Search for the cell housing the specified text and yield its [X, Y] center coordinate. 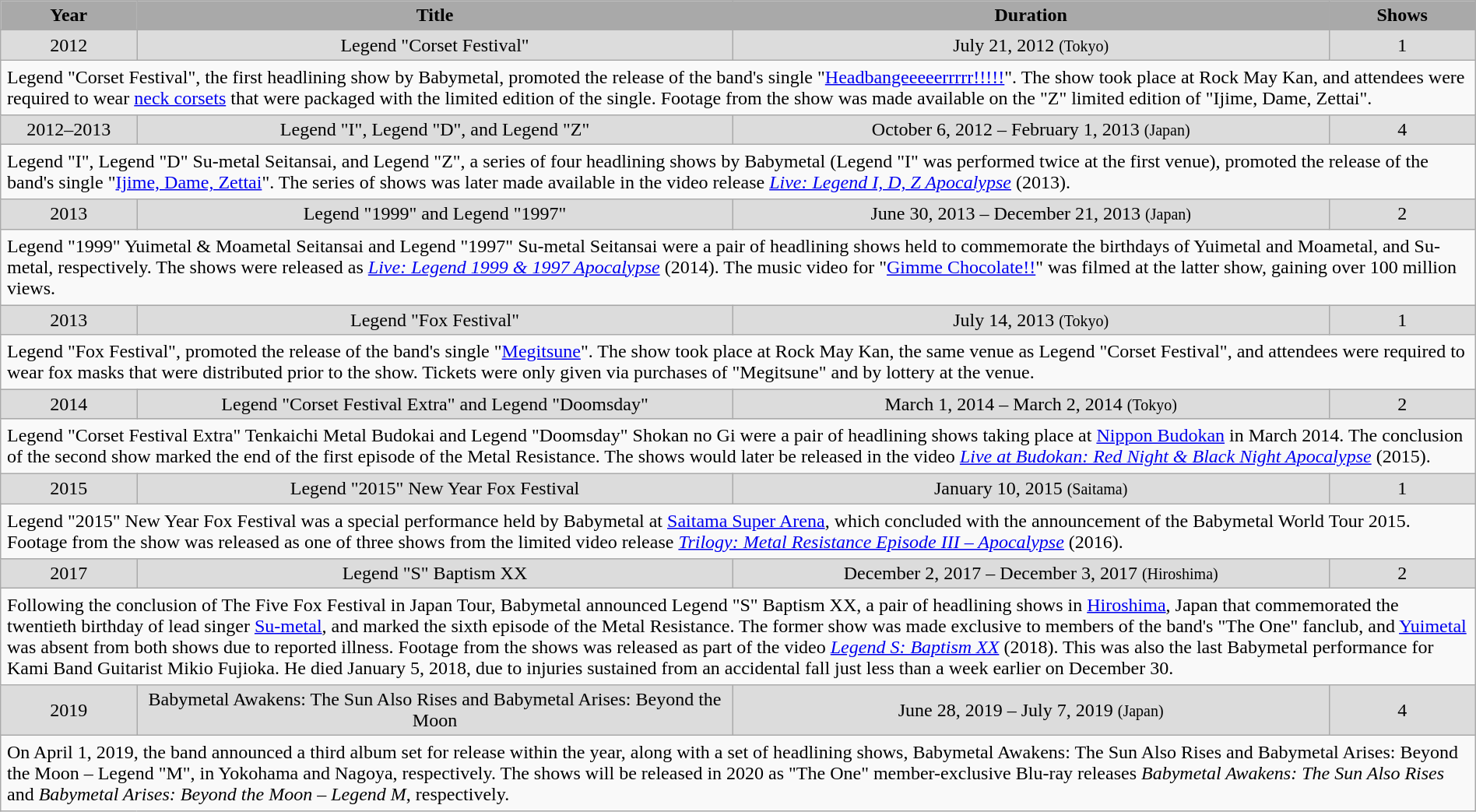
June 30, 2013 – December 21, 2013 (Japan) [1031, 214]
2012 [69, 45]
March 1, 2014 – March 2, 2014 (Tokyo) [1031, 404]
Legend "2015" New Year Fox Festival [435, 489]
July 21, 2012 (Tokyo) [1031, 45]
2014 [69, 404]
Legend "I", Legend "D", and Legend "Z" [435, 129]
Title [435, 16]
January 10, 2015 (Saitama) [1031, 489]
Legend "S" Baptism XX [435, 573]
October 6, 2012 – February 1, 2013 (Japan) [1031, 129]
2019 [69, 710]
2015 [69, 489]
December 2, 2017 – December 3, 2017 (Hiroshima) [1031, 573]
Legend "Fox Festival" [435, 320]
Legend "Corset Festival Extra" and Legend "Doomsday" [435, 404]
Year [69, 16]
2012–2013 [69, 129]
June 28, 2019 – July 7, 2019 (Japan) [1031, 710]
Babymetal Awakens: The Sun Also Rises and Babymetal Arises: Beyond the Moon [435, 710]
July 14, 2013 (Tokyo) [1031, 320]
Legend "Corset Festival" [435, 45]
Shows [1402, 16]
2017 [69, 573]
Legend "1999" and Legend "1997" [435, 214]
Duration [1031, 16]
